Find where the given text appears and provide that cell's center as (x, y) coordinate. 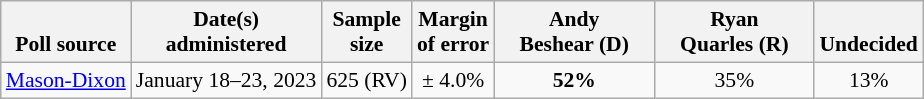
Mason-Dixon (66, 80)
Date(s)administered (226, 32)
Undecided (868, 32)
AndyBeshear (D) (574, 32)
January 18–23, 2023 (226, 80)
625 (RV) (366, 80)
35% (734, 80)
52% (574, 80)
RyanQuarles (R) (734, 32)
Poll source (66, 32)
± 4.0% (453, 80)
Samplesize (366, 32)
Marginof error (453, 32)
13% (868, 80)
